Capture the cell that displays the provided text and extract its [x, y] central coordinate. 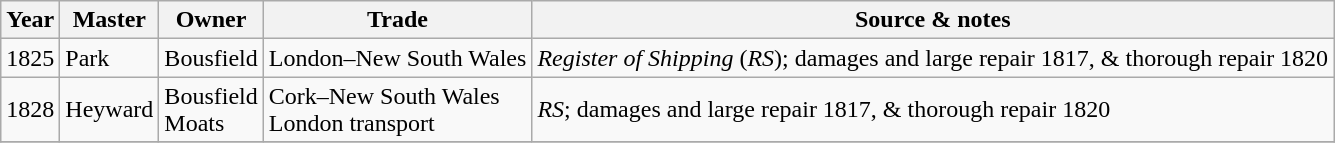
Source & notes [933, 20]
Heyward [110, 110]
Owner [211, 20]
Register of Shipping (RS); damages and large repair 1817, & thorough repair 1820 [933, 58]
1828 [30, 110]
Trade [398, 20]
Park [110, 58]
Cork–New South WalesLondon transport [398, 110]
1825 [30, 58]
London–New South Wales [398, 58]
Year [30, 20]
RS; damages and large repair 1817, & thorough repair 1820 [933, 110]
BousfieldMoats [211, 110]
Master [110, 20]
Bousfield [211, 58]
